Return (x, y) of the center of cell containing provided text 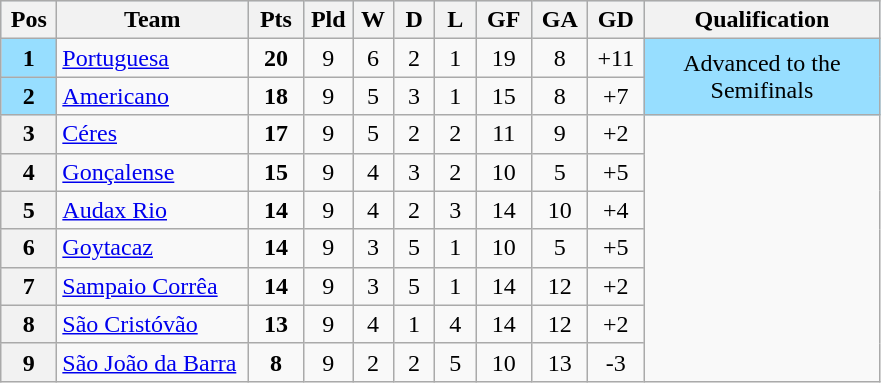
Céres (152, 134)
18 (276, 96)
São João da Barra (152, 362)
Gonçalense (152, 172)
+7 (616, 96)
W (372, 20)
Qualification (762, 20)
D (414, 20)
São Cristóvão (152, 324)
GD (616, 20)
Team (152, 20)
19 (504, 58)
Pts (276, 20)
GF (504, 20)
+11 (616, 58)
7 (29, 286)
L (456, 20)
-3 (616, 362)
Audax Rio (152, 210)
Portuguesa (152, 58)
17 (276, 134)
GA (560, 20)
Pos (29, 20)
Goytacaz (152, 248)
Pld (328, 20)
11 (504, 134)
Sampaio Corrêa (152, 286)
Americano (152, 96)
Advanced to the Semifinals (762, 77)
+4 (616, 210)
20 (276, 58)
